Output the (x, y) coordinate of the center of the cell containing the given text.  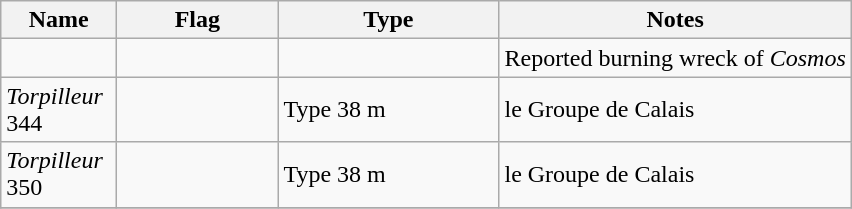
Reported burning wreck of Cosmos (675, 58)
Flag (198, 20)
Torpilleur 350 (59, 174)
Type (388, 20)
Torpilleur 344 (59, 110)
Notes (675, 20)
Name (59, 20)
